Capture the cell that displays the provided text and extract its (x, y) central coordinate. 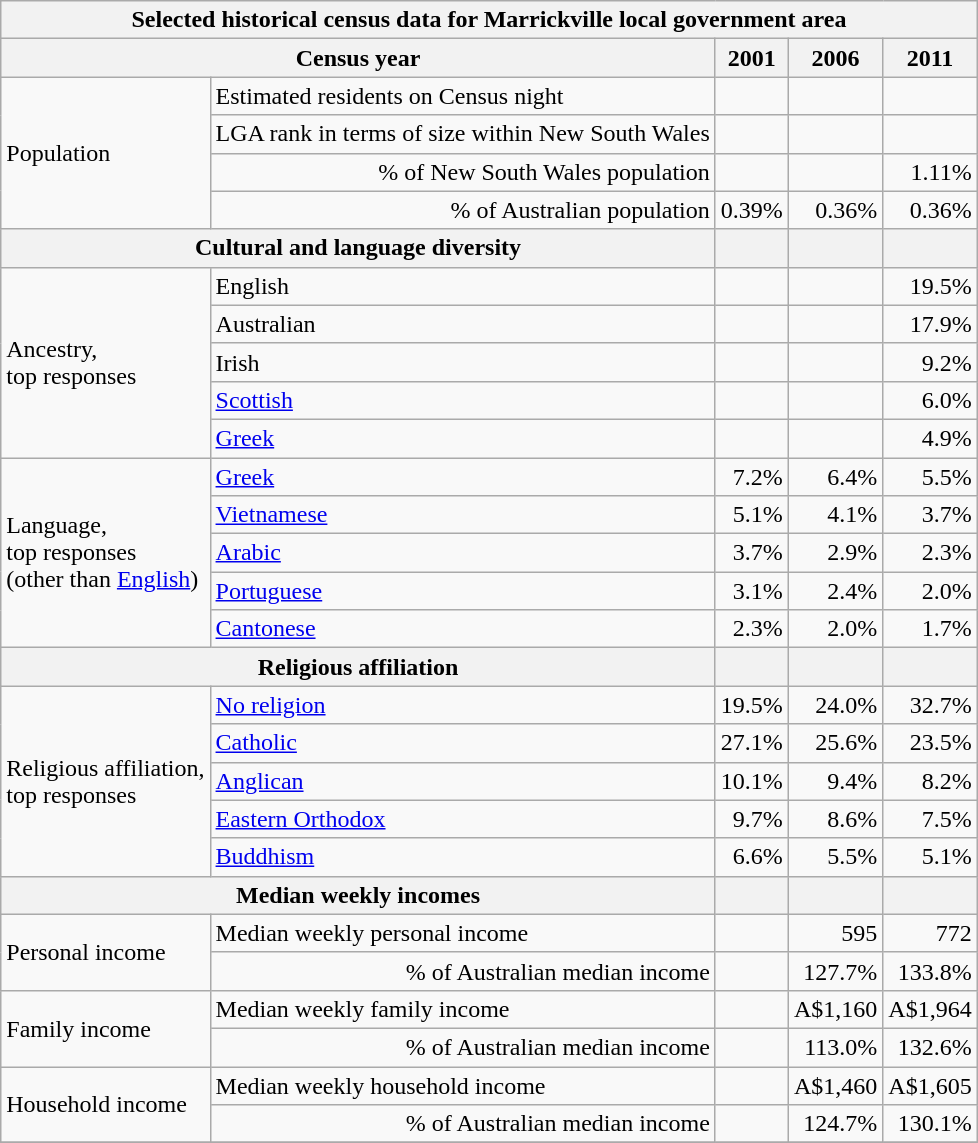
8.6% (835, 819)
Median weekly family income (462, 1009)
Religious affiliation,top responses (106, 781)
124.7% (835, 1124)
Family income (106, 1028)
Cantonese (462, 629)
132.6% (930, 1047)
A$1,964 (930, 1009)
Ancestry,top responses (106, 362)
Language,top responses(other than English) (106, 553)
2.9% (835, 553)
6.0% (930, 400)
% of Australian population (462, 210)
% of New South Wales population (462, 172)
2006 (835, 58)
3.1% (752, 591)
9.4% (835, 781)
Household income (106, 1104)
25.6% (835, 743)
595 (835, 933)
23.5% (930, 743)
7.5% (930, 819)
1.11% (930, 172)
Arabic (462, 553)
4.9% (930, 438)
Median weekly personal income (462, 933)
No religion (462, 705)
Census year (358, 58)
Religious affiliation (358, 667)
Vietnamese (462, 515)
Eastern Orthodox (462, 819)
6.4% (835, 477)
10.1% (752, 781)
2001 (752, 58)
772 (930, 933)
9.7% (752, 819)
Median weekly incomes (358, 895)
Catholic (462, 743)
0.39% (752, 210)
24.0% (835, 705)
Selected historical census data for Marrickville local government area (489, 20)
Australian (462, 324)
127.7% (835, 971)
English (462, 286)
6.6% (752, 857)
2011 (930, 58)
Irish (462, 362)
A$1,460 (835, 1085)
Buddhism (462, 857)
Personal income (106, 952)
Estimated residents on Census night (462, 96)
Anglican (462, 781)
4.1% (835, 515)
Scottish (462, 400)
Median weekly household income (462, 1085)
A$1,605 (930, 1085)
1.7% (930, 629)
Portuguese (462, 591)
130.1% (930, 1124)
7.2% (752, 477)
Cultural and language diversity (358, 248)
A$1,160 (835, 1009)
Population (106, 153)
9.2% (930, 362)
133.8% (930, 971)
27.1% (752, 743)
2.4% (835, 591)
LGA rank in terms of size within New South Wales (462, 134)
32.7% (930, 705)
8.2% (930, 781)
17.9% (930, 324)
113.0% (835, 1047)
